Locate the cell with the specified text and output its [X, Y] center coordinate. 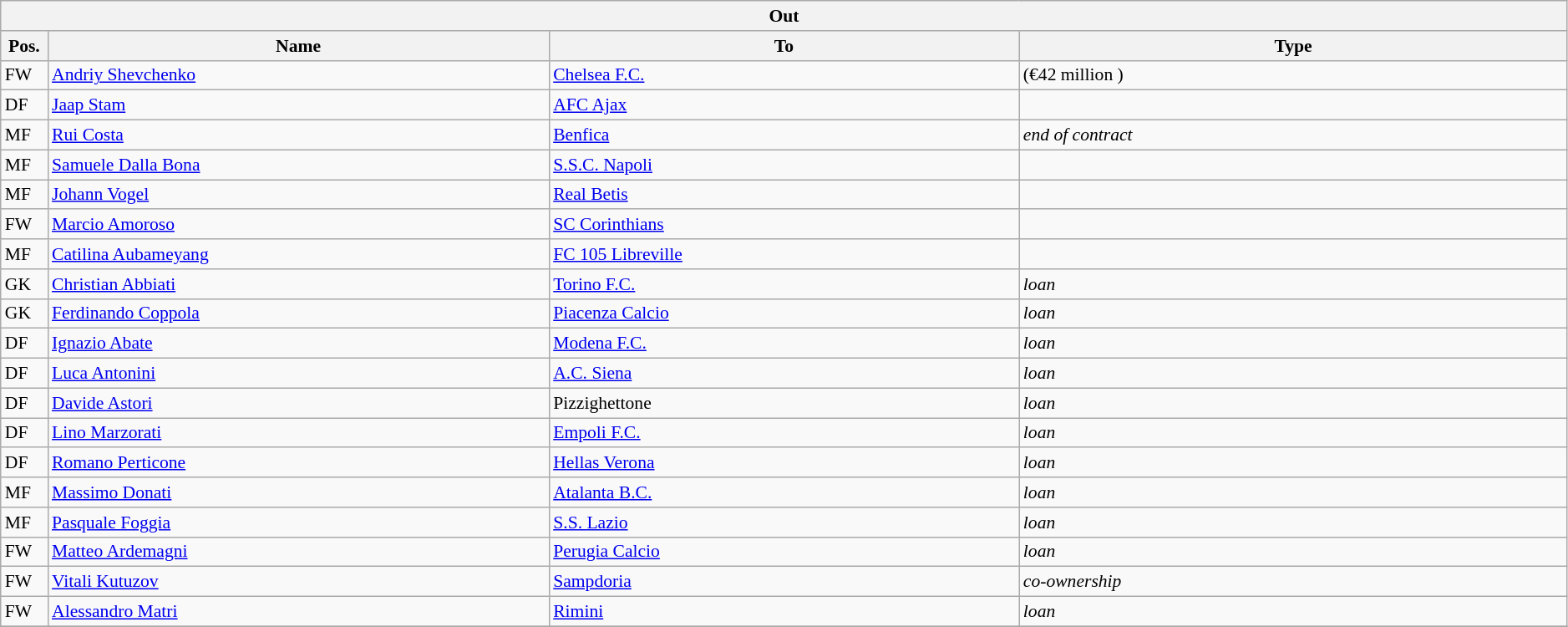
Pasquale Foggia [298, 522]
Sampdoria [784, 582]
Ignazio Abate [298, 344]
Marcio Amoroso [298, 225]
co-ownership [1293, 582]
Samuele Dalla Bona [298, 165]
Matteo Ardemagni [298, 552]
Alessandro Matri [298, 612]
Pizzighettone [784, 403]
Christian Abbiati [298, 284]
Vitali Kutuzov [298, 582]
Benfica [784, 135]
Out [784, 16]
Rui Costa [298, 135]
Perugia Calcio [784, 552]
Jaap Stam [298, 105]
Pos. [24, 46]
Davide Astori [298, 403]
Johann Vogel [298, 195]
Hellas Verona [784, 463]
Piacenza Calcio [784, 313]
To [784, 46]
Name [298, 46]
Catilina Aubameyang [298, 254]
Real Betis [784, 195]
Ferdinando Coppola [298, 313]
S.S.C. Napoli [784, 165]
Empoli F.C. [784, 433]
Massimo Donati [298, 492]
AFC Ajax [784, 105]
(€42 million ) [1293, 75]
end of contract [1293, 135]
Torino F.C. [784, 284]
A.C. Siena [784, 374]
Rimini [784, 612]
Modena F.C. [784, 344]
FC 105 Libreville [784, 254]
Type [1293, 46]
Romano Perticone [298, 463]
Luca Antonini [298, 374]
Lino Marzorati [298, 433]
S.S. Lazio [784, 522]
Atalanta B.C. [784, 492]
Andriy Shevchenko [298, 75]
SC Corinthians [784, 225]
Chelsea F.C. [784, 75]
